Extract the (x, y) coordinate from the center of the cell holding the provided text.  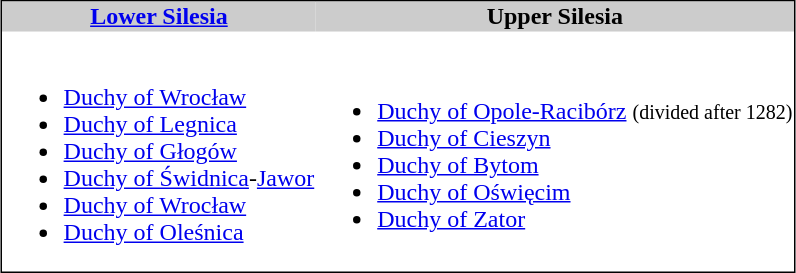
Duchy of WrocławDuchy of LegnicaDuchy of GłogówDuchy of Świdnica-JaworDuchy of WrocławDuchy of Oleśnica (159, 152)
Duchy of Opole-Racibórz (divided after 1282)Duchy of CieszynDuchy of BytomDuchy of OświęcimDuchy of Zator (555, 152)
Lower Silesia (159, 17)
Upper Silesia (555, 17)
